Find where the given text appears and provide that cell's center as (X, Y) coordinate. 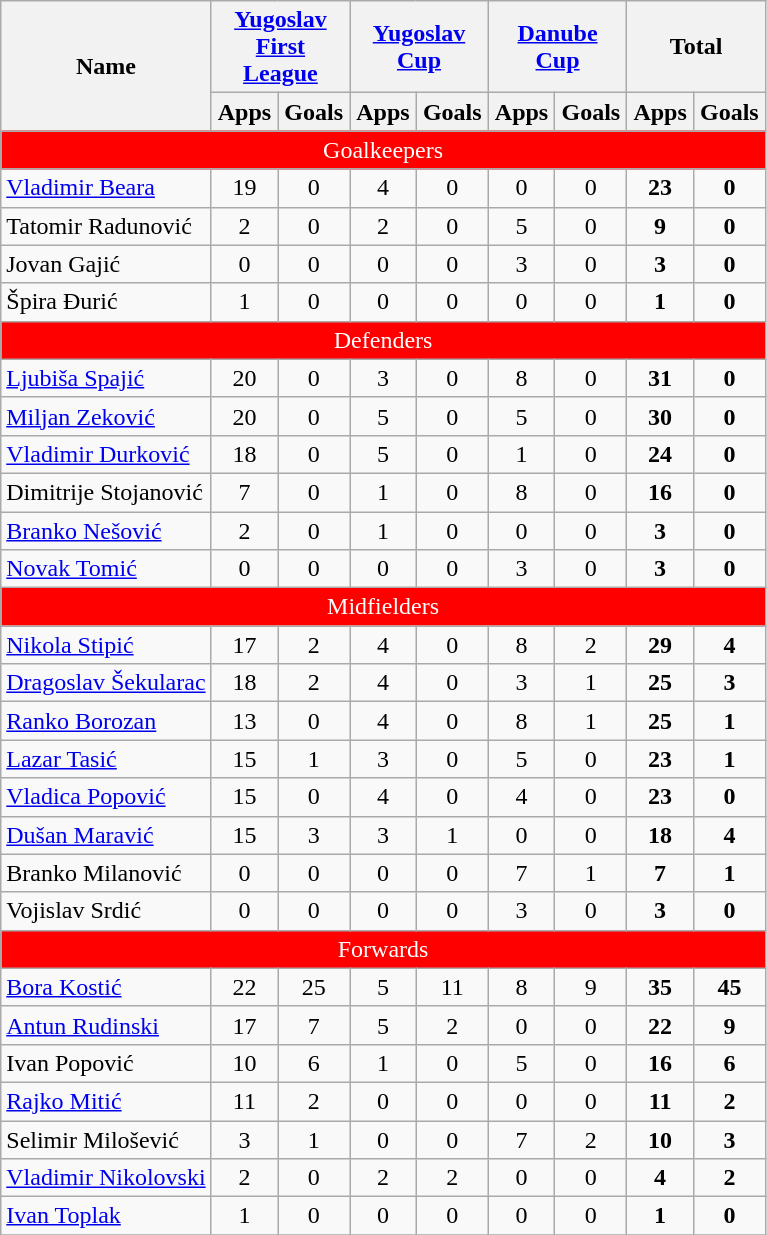
Branko Milanović (106, 873)
30 (660, 416)
Ivan Popović (106, 1063)
Ranko Borozan (106, 721)
Vladica Popović (106, 797)
Antun Rudinski (106, 1025)
Branko Nešović (106, 531)
Selimir Milošević (106, 1139)
Yugoslav Cup (420, 47)
Name (106, 66)
Nikola Stipić (106, 645)
45 (729, 987)
35 (660, 987)
Vladimir Beara (106, 188)
Rajko Mitić (106, 1101)
Ljubiša Spajić (106, 378)
29 (660, 645)
19 (244, 188)
Lazar Tasić (106, 759)
Defenders (384, 340)
Vladimir Nikolovski (106, 1178)
Špira Đurić (106, 302)
Dragoslav Šekularac (106, 683)
Tatomir Radunović (106, 226)
Goalkeepers (384, 150)
Forwards (384, 949)
Yugoslav First League (280, 47)
Novak Tomić (106, 569)
Total (696, 47)
13 (244, 721)
Ivan Toplak (106, 1216)
24 (660, 454)
Vojislav Srdić (106, 911)
Dušan Maravić (106, 835)
31 (660, 378)
Bora Kostić (106, 987)
Midfielders (384, 607)
Jovan Gajić (106, 264)
Danube Cup (558, 47)
Dimitrije Stojanović (106, 492)
Miljan Zeković (106, 416)
Vladimir Durković (106, 454)
